For the text-containing cell, return its midpoint in (x, y) coordinate format. 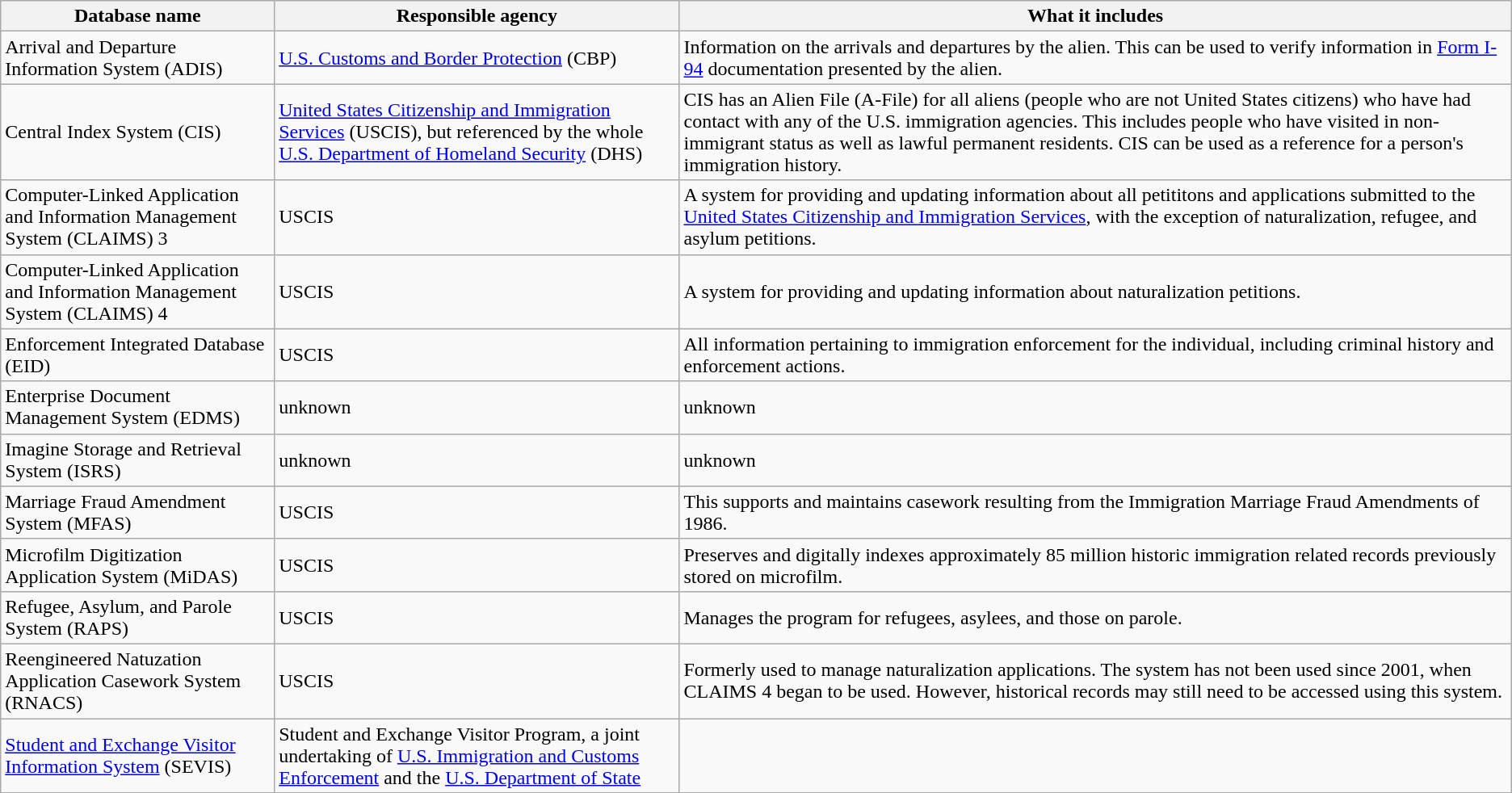
Refugee, Asylum, and Parole System (RAPS) (137, 617)
Responsible agency (477, 16)
Reengineered Natuzation Application Casework System (RNACS) (137, 681)
U.S. Customs and Border Protection (CBP) (477, 58)
What it includes (1095, 16)
Student and Exchange Visitor Information System (SEVIS) (137, 756)
Information on the arrivals and departures by the alien. This can be used to verify information in Form I-94 documentation presented by the alien. (1095, 58)
Preserves and digitally indexes approximately 85 million historic immigration related records previously stored on microfilm. (1095, 565)
Arrival and Departure Information System (ADIS) (137, 58)
Database name (137, 16)
Computer-Linked Application and Information Management System (CLAIMS) 4 (137, 292)
Microfilm Digitization Application System (MiDAS) (137, 565)
Student and Exchange Visitor Program, a joint undertaking of U.S. Immigration and Customs Enforcement and the U.S. Department of State (477, 756)
This supports and maintains casework resulting from the Immigration Marriage Fraud Amendments of 1986. (1095, 512)
Computer-Linked Application and Information Management System (CLAIMS) 3 (137, 217)
A system for providing and updating information about naturalization petitions. (1095, 292)
Marriage Fraud Amendment System (MFAS) (137, 512)
Imagine Storage and Retrieval System (ISRS) (137, 460)
United States Citizenship and Immigration Services (USCIS), but referenced by the whole U.S. Department of Homeland Security (DHS) (477, 132)
Enterprise Document Management System (EDMS) (137, 407)
All information pertaining to immigration enforcement for the individual, including criminal history and enforcement actions. (1095, 355)
Central Index System (CIS) (137, 132)
Enforcement Integrated Database (EID) (137, 355)
Manages the program for refugees, asylees, and those on parole. (1095, 617)
